Pinpoint the cell where the given text exists, returning its (x, y) midpoint coordinate. 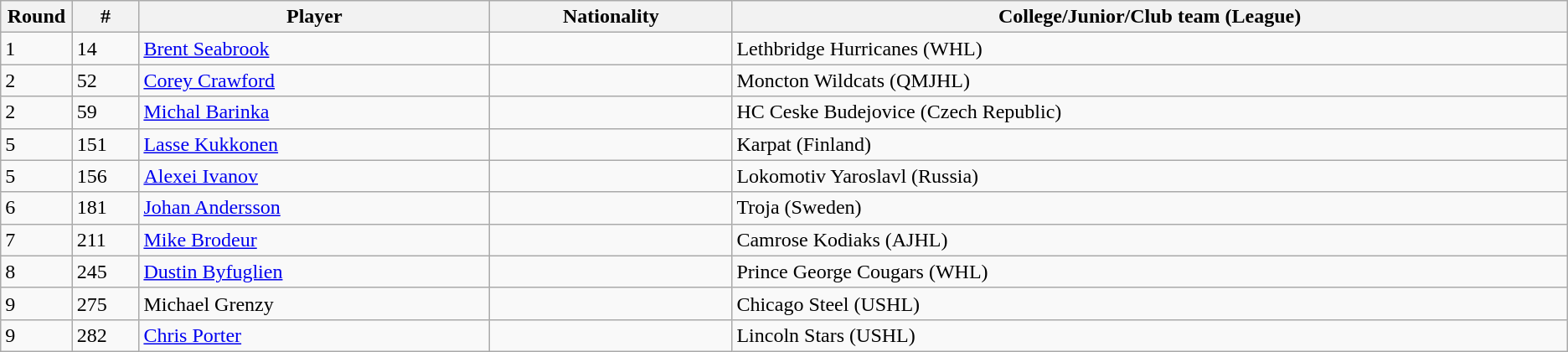
Camrose Kodiaks (AJHL) (1149, 240)
52 (106, 80)
Karpat (Finland) (1149, 144)
Brent Seabrook (315, 49)
282 (106, 335)
Lokomotiv Yaroslavl (Russia) (1149, 176)
Chicago Steel (USHL) (1149, 303)
# (106, 17)
Mike Brodeur (315, 240)
Round (37, 17)
156 (106, 176)
Player (315, 17)
HC Ceske Budejovice (Czech Republic) (1149, 112)
211 (106, 240)
Corey Crawford (315, 80)
Michael Grenzy (315, 303)
6 (37, 208)
Lincoln Stars (USHL) (1149, 335)
Moncton Wildcats (QMJHL) (1149, 80)
275 (106, 303)
Chris Porter (315, 335)
Johan Andersson (315, 208)
Michal Barinka (315, 112)
College/Junior/Club team (League) (1149, 17)
8 (37, 272)
Troja (Sweden) (1149, 208)
151 (106, 144)
Nationality (611, 17)
Prince George Cougars (WHL) (1149, 272)
7 (37, 240)
Alexei Ivanov (315, 176)
14 (106, 49)
Lethbridge Hurricanes (WHL) (1149, 49)
1 (37, 49)
Lasse Kukkonen (315, 144)
Dustin Byfuglien (315, 272)
245 (106, 272)
59 (106, 112)
181 (106, 208)
